Pinpoint the cell where the given text exists, returning its [X, Y] midpoint coordinate. 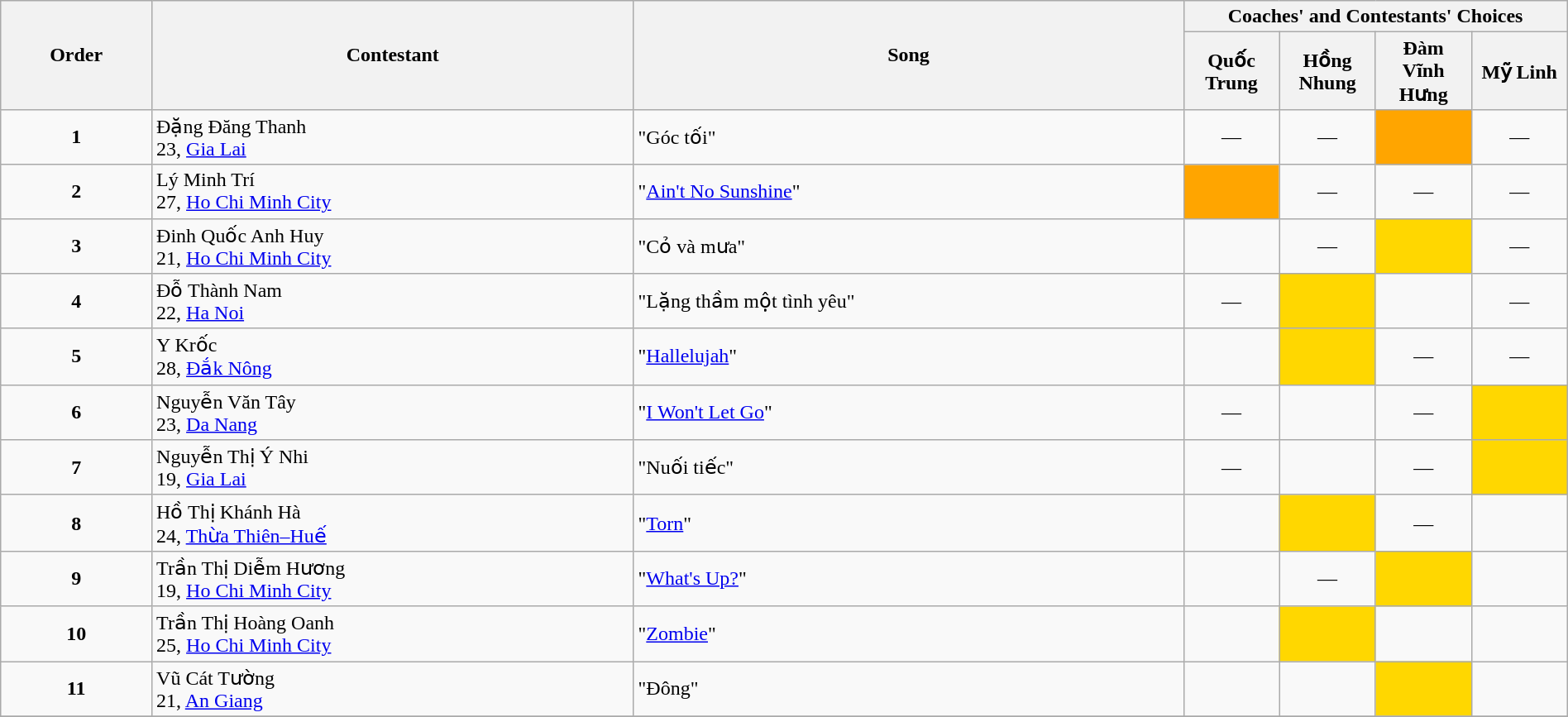
Order [76, 55]
Nguyễn Văn Tây23, Da Nang [393, 412]
Hồ Thị Khánh Hà24, Thừa Thiên–Huế [393, 523]
1 [76, 137]
Coaches' and Contestants' Choices [1375, 17]
"Torn" [908, 523]
Lý Minh Trí27, Ho Chi Minh City [393, 192]
Đặng Đăng Thanh23, Gia Lai [393, 137]
11 [76, 690]
Đinh Quốc Anh Huy21, Ho Chi Minh City [393, 246]
Đàm Vĩnh Hưng [1423, 71]
"Zombie" [908, 633]
3 [76, 246]
Trần Thị Hoàng Oanh25, Ho Chi Minh City [393, 633]
8 [76, 523]
Contestant [393, 55]
Quốc Trung [1231, 71]
"Lặng thầm một tình yêu" [908, 301]
4 [76, 301]
Hồng Nhung [1327, 71]
"Đông" [908, 690]
7 [76, 468]
9 [76, 579]
Song [908, 55]
5 [76, 356]
"Hallelujah" [908, 356]
"What's Up?" [908, 579]
Vũ Cát Tường21, An Giang [393, 690]
Y Krốc28, Đắk Nông [393, 356]
10 [76, 633]
"I Won't Let Go" [908, 412]
"Nuối tiếc" [908, 468]
Trần Thị Diễm Hương19, Ho Chi Minh City [393, 579]
"Ain't No Sunshine" [908, 192]
Mỹ Linh [1519, 71]
"Cỏ và mưa" [908, 246]
Nguyễn Thị Ý Nhi19, Gia Lai [393, 468]
2 [76, 192]
"Góc tối" [908, 137]
6 [76, 412]
Đỗ Thành Nam22, Ha Noi [393, 301]
